From the cell containing the given text, extract its center point as [x, y] coordinate. 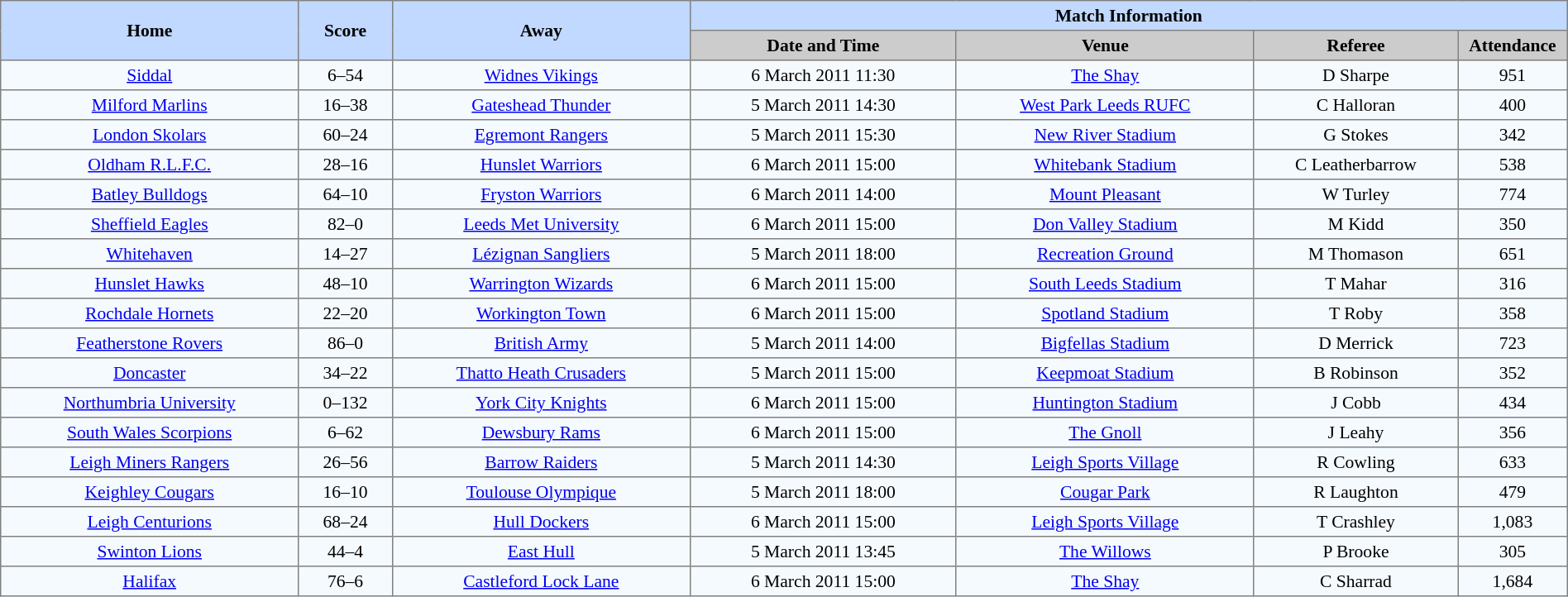
951 [1513, 75]
22–20 [346, 313]
Bigfellas Stadium [1105, 343]
14–27 [346, 254]
Leigh Centurions [150, 522]
D Sharpe [1355, 75]
East Hull [541, 552]
86–0 [346, 343]
Keighley Cougars [150, 492]
82–0 [346, 224]
5 March 2011 15:30 [823, 135]
T Mahar [1355, 284]
Hunslet Hawks [150, 284]
Recreation Ground [1105, 254]
Hunslet Warriors [541, 165]
M Thomason [1355, 254]
16–10 [346, 492]
5 March 2011 13:45 [823, 552]
Mount Pleasant [1105, 194]
Whitebank Stadium [1105, 165]
44–4 [346, 552]
British Army [541, 343]
0–132 [346, 403]
28–16 [346, 165]
R Laughton [1355, 492]
Lézignan Sangliers [541, 254]
Halifax [150, 581]
Featherstone Rovers [150, 343]
Batley Bulldogs [150, 194]
B Robinson [1355, 373]
5 March 2011 15:00 [823, 373]
Spotland Stadium [1105, 313]
J Cobb [1355, 403]
P Brooke [1355, 552]
Thatto Heath Crusaders [541, 373]
Rochdale Hornets [150, 313]
Referee [1355, 45]
Barrow Raiders [541, 462]
Swinton Lions [150, 552]
26–56 [346, 462]
York City Knights [541, 403]
Widnes Vikings [541, 75]
633 [1513, 462]
C Sharrad [1355, 581]
16–38 [346, 105]
350 [1513, 224]
358 [1513, 313]
Sheffield Eagles [150, 224]
538 [1513, 165]
D Merrick [1355, 343]
60–24 [346, 135]
Hull Dockers [541, 522]
479 [1513, 492]
Doncaster [150, 373]
Cougar Park [1105, 492]
Gateshead Thunder [541, 105]
6–62 [346, 432]
352 [1513, 373]
76–6 [346, 581]
342 [1513, 135]
Dewsbury Rams [541, 432]
Warrington Wizards [541, 284]
Castleford Lock Lane [541, 581]
774 [1513, 194]
723 [1513, 343]
Score [346, 31]
C Leatherbarrow [1355, 165]
Venue [1105, 45]
68–24 [346, 522]
651 [1513, 254]
T Roby [1355, 313]
Don Valley Stadium [1105, 224]
316 [1513, 284]
1,684 [1513, 581]
South Wales Scorpions [150, 432]
New River Stadium [1105, 135]
Whitehaven [150, 254]
64–10 [346, 194]
6 March 2011 11:30 [823, 75]
Match Information [1128, 16]
6 March 2011 14:00 [823, 194]
356 [1513, 432]
400 [1513, 105]
Oldham R.L.F.C. [150, 165]
Workington Town [541, 313]
The Gnoll [1105, 432]
Siddal [150, 75]
434 [1513, 403]
G Stokes [1355, 135]
Toulouse Olympique [541, 492]
48–10 [346, 284]
Huntington Stadium [1105, 403]
Leigh Miners Rangers [150, 462]
Away [541, 31]
R Cowling [1355, 462]
Milford Marlins [150, 105]
Egremont Rangers [541, 135]
W Turley [1355, 194]
34–22 [346, 373]
West Park Leeds RUFC [1105, 105]
M Kidd [1355, 224]
Northumbria University [150, 403]
J Leahy [1355, 432]
1,083 [1513, 522]
5 March 2011 14:00 [823, 343]
305 [1513, 552]
Keepmoat Stadium [1105, 373]
T Crashley [1355, 522]
6–54 [346, 75]
C Halloran [1355, 105]
Home [150, 31]
South Leeds Stadium [1105, 284]
London Skolars [150, 135]
Fryston Warriors [541, 194]
Leeds Met University [541, 224]
Attendance [1513, 45]
Date and Time [823, 45]
The Willows [1105, 552]
